Scan for the cell matching the given text and deliver its (x, y) coordinate at center. 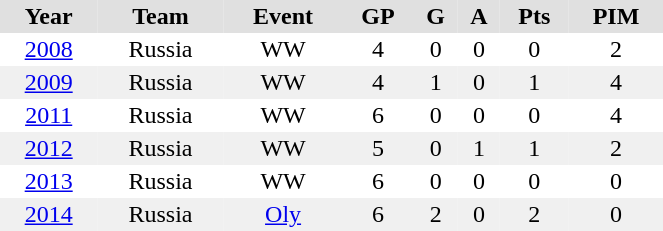
A (479, 16)
2011 (48, 116)
G (435, 16)
2009 (48, 82)
2014 (48, 214)
2013 (48, 182)
PIM (616, 16)
2012 (48, 148)
Team (160, 16)
Event (284, 16)
Pts (534, 16)
GP (378, 16)
5 (378, 148)
Year (48, 16)
2008 (48, 50)
Oly (284, 214)
